Identify which cell holds the provided text, then report its [x, y] central coordinate. 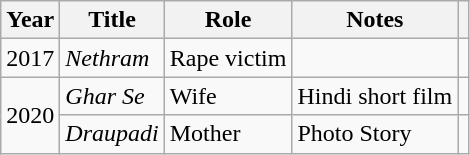
Role [228, 20]
2020 [30, 115]
Title [112, 20]
Notes [375, 20]
Draupadi [112, 134]
2017 [30, 58]
Photo Story [375, 134]
Ghar Se [112, 96]
Hindi short film [375, 96]
Nethram [112, 58]
Mother [228, 134]
Rape victim [228, 58]
Year [30, 20]
Wife [228, 96]
